Extract the [X, Y] coordinate from the center of the cell holding the provided text.  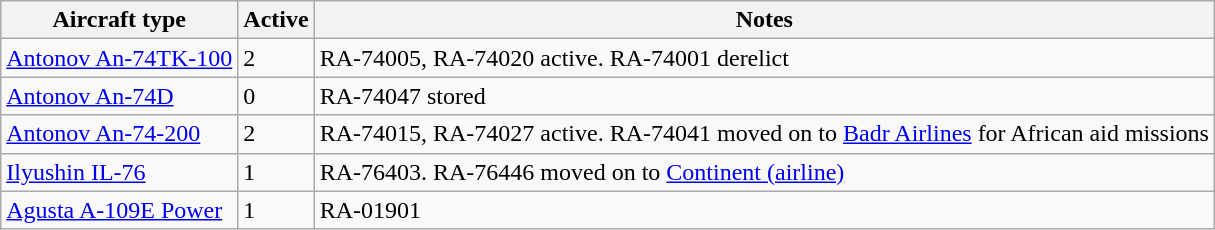
Antonov An-74D [120, 96]
RA-74047 stored [764, 96]
0 [276, 96]
Notes [764, 20]
Agusta A-109E Power [120, 210]
RA-74005, RA-74020 active. RA-74001 derelict [764, 58]
RA-01901 [764, 210]
RA-76403. RA-76446 moved on to Continent (airline) [764, 172]
Ilyushin IL-76 [120, 172]
Active [276, 20]
Antonov An-74TK-100 [120, 58]
RA-74015, RA-74027 active. RA-74041 moved on to Badr Airlines for African aid missions [764, 134]
Antonov An-74-200 [120, 134]
Aircraft type [120, 20]
